Extract the (x, y) coordinate from the center of the cell holding the provided text.  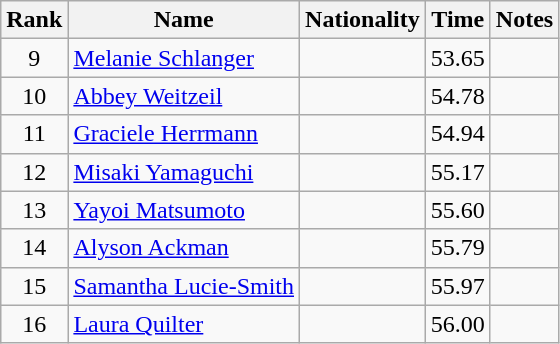
Melanie Schlanger (184, 58)
56.00 (458, 324)
15 (34, 286)
13 (34, 210)
55.79 (458, 248)
Samantha Lucie-Smith (184, 286)
11 (34, 134)
Rank (34, 20)
55.17 (458, 172)
53.65 (458, 58)
55.97 (458, 286)
Laura Quilter (184, 324)
14 (34, 248)
Notes (524, 20)
Graciele Herrmann (184, 134)
Abbey Weitzeil (184, 96)
10 (34, 96)
54.94 (458, 134)
Name (184, 20)
Misaki Yamaguchi (184, 172)
Time (458, 20)
Nationality (363, 20)
12 (34, 172)
54.78 (458, 96)
55.60 (458, 210)
16 (34, 324)
Alyson Ackman (184, 248)
9 (34, 58)
Yayoi Matsumoto (184, 210)
